Return (x, y) of the center of cell containing provided text 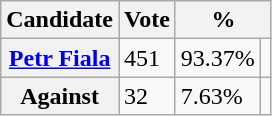
93.37% (218, 58)
Petr Fiala (60, 58)
7.63% (218, 96)
Against (60, 96)
% (223, 20)
451 (146, 58)
Candidate (60, 20)
Vote (146, 20)
32 (146, 96)
